Identify which cell holds the provided text, then report its [X, Y] central coordinate. 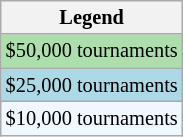
$10,000 tournaments [92, 118]
$50,000 tournaments [92, 51]
$25,000 tournaments [92, 85]
Legend [92, 17]
